Extract the [x, y] coordinate from the center of the cell holding the provided text.  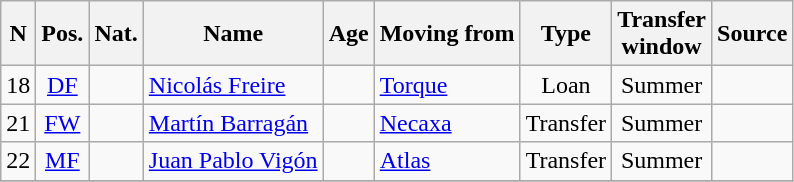
Loan [566, 85]
DF [62, 85]
FW [62, 123]
Source [752, 34]
Necaxa [447, 123]
Torque [447, 85]
Martín Barragán [233, 123]
Pos. [62, 34]
MF [62, 161]
22 [18, 161]
Age [348, 34]
Nat. [116, 34]
N [18, 34]
Transferwindow [662, 34]
Nicolás Freire [233, 85]
Type [566, 34]
Atlas [447, 161]
Juan Pablo Vigón [233, 161]
21 [18, 123]
Name [233, 34]
Moving from [447, 34]
18 [18, 85]
